Identify which cell holds the provided text, then report its (X, Y) central coordinate. 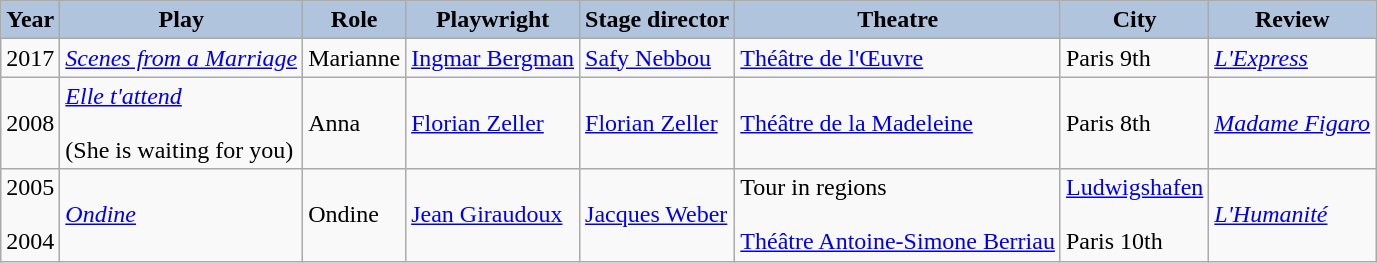
Elle t'attend(She is waiting for you) (182, 123)
Jean Giraudoux (493, 215)
Theatre (898, 20)
Théâtre de la Madeleine (898, 123)
2008 (30, 123)
L'Express (1292, 58)
Ingmar Bergman (493, 58)
Scenes from a Marriage (182, 58)
Paris 8th (1134, 123)
Paris 9th (1134, 58)
Jacques Weber (658, 215)
Playwright (493, 20)
City (1134, 20)
Role (354, 20)
Marianne (354, 58)
Stage director (658, 20)
Review (1292, 20)
Anna (354, 123)
2017 (30, 58)
Théâtre de l'Œuvre (898, 58)
Madame Figaro (1292, 123)
L'Humanité (1292, 215)
20052004 (30, 215)
Safy Nebbou (658, 58)
Play (182, 20)
Tour in regionsThéâtre Antoine-Simone Berriau (898, 215)
LudwigshafenParis 10th (1134, 215)
Year (30, 20)
